Return (x, y) of the center of cell containing provided text 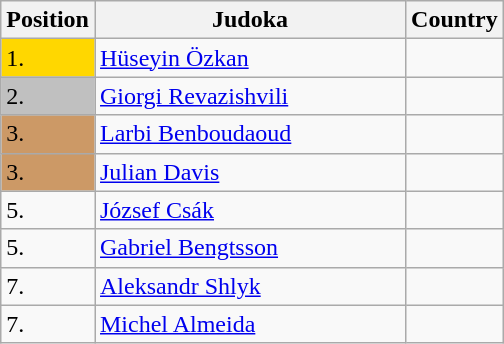
Gabriel Bengtsson (250, 248)
József Csák (250, 210)
Julian Davis (250, 172)
1. (48, 58)
Michel Almeida (250, 324)
Hüseyin Özkan (250, 58)
Giorgi Revazishvili (250, 96)
2. (48, 96)
Country (455, 20)
Aleksandr Shlyk (250, 286)
Position (48, 20)
Larbi Benboudaoud (250, 134)
Judoka (250, 20)
